Return the (x, y) coordinate for the center point of the cell that contains the specified text.  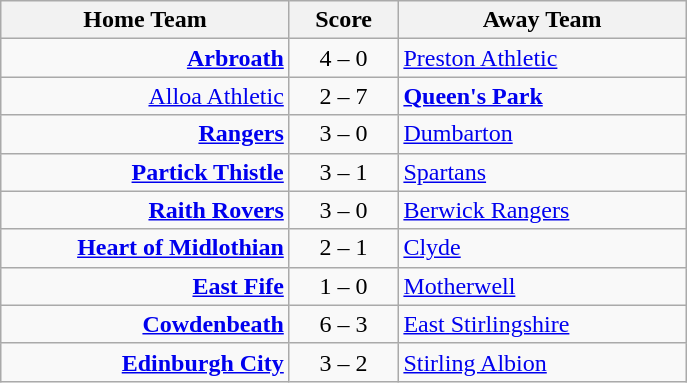
Edinburgh City (146, 362)
3 – 1 (344, 172)
Arbroath (146, 58)
East Stirlingshire (542, 324)
1 – 0 (344, 286)
East Fife (146, 286)
Dumbarton (542, 134)
2 – 1 (344, 248)
Home Team (146, 20)
2 – 7 (344, 96)
Queen's Park (542, 96)
Partick Thistle (146, 172)
Away Team (542, 20)
Spartans (542, 172)
Clyde (542, 248)
Stirling Albion (542, 362)
3 – 2 (344, 362)
Cowdenbeath (146, 324)
Rangers (146, 134)
Heart of Midlothian (146, 248)
Preston Athletic (542, 58)
Raith Rovers (146, 210)
6 – 3 (344, 324)
Motherwell (542, 286)
Score (344, 20)
Alloa Athletic (146, 96)
Berwick Rangers (542, 210)
4 – 0 (344, 58)
